Detect which cell encompasses the target text, then output its [X, Y] center coordinate. 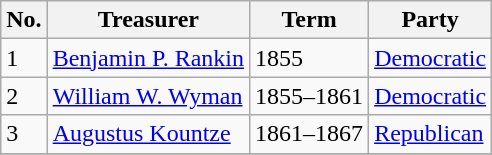
1855 [310, 58]
1861–1867 [310, 134]
1 [24, 58]
No. [24, 20]
William W. Wyman [148, 96]
Benjamin P. Rankin [148, 58]
1855–1861 [310, 96]
2 [24, 96]
Augustus Kountze [148, 134]
Term [310, 20]
3 [24, 134]
Party [430, 20]
Treasurer [148, 20]
Republican [430, 134]
